For the text-containing cell, return its midpoint in [X, Y] coordinate format. 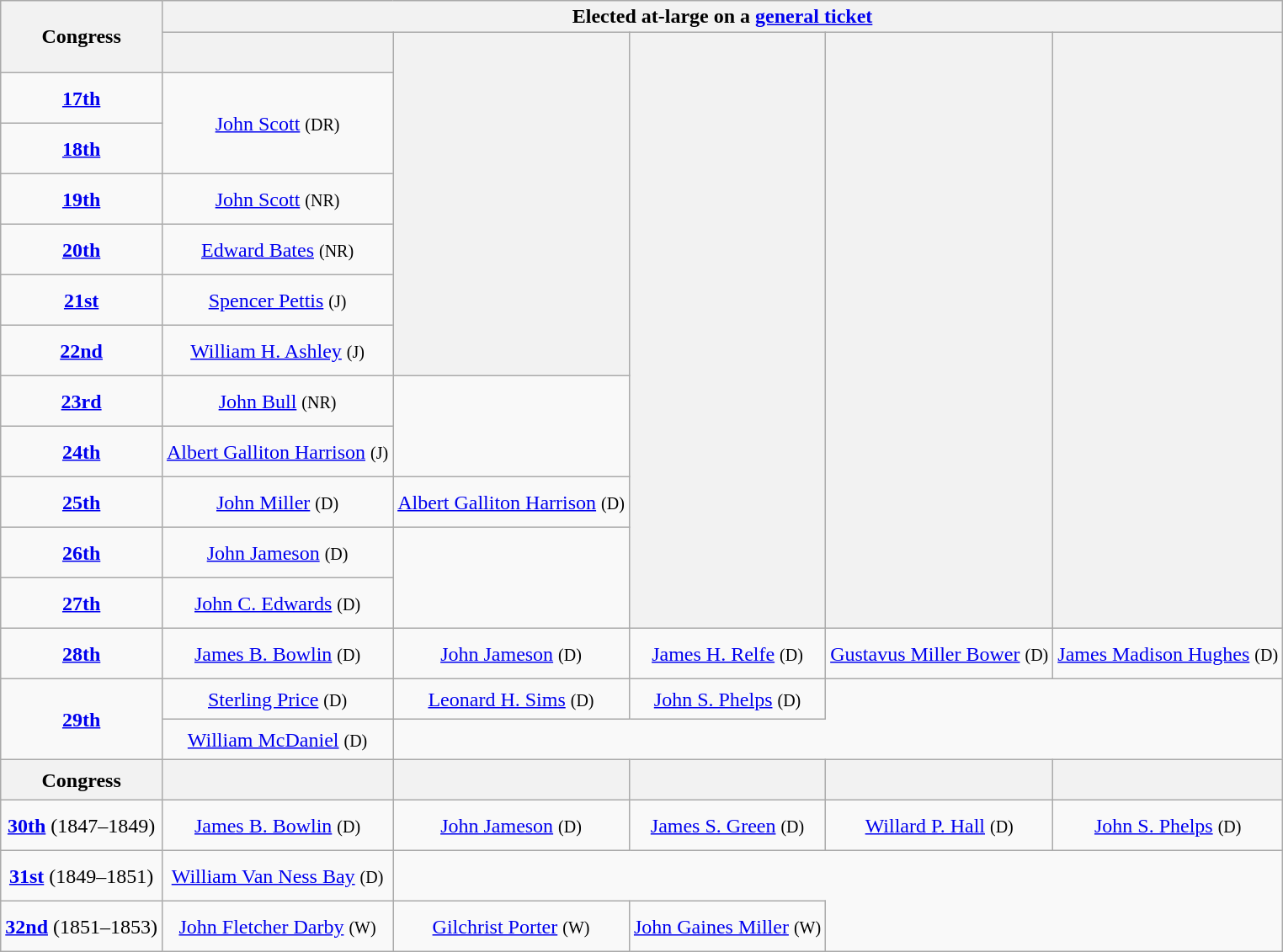
22nd [82, 351]
Sterling Price (D) [277, 699]
William McDaniel (D) [277, 740]
Gustavus Miller Bower (D) [940, 654]
31st (1849–1851) [82, 876]
John Bull (NR) [277, 402]
32nd (1851–1853) [82, 927]
Elected at-large on a general ticket [722, 17]
Edward Bates (NR) [277, 250]
James Madison Hughes (D) [1169, 654]
Gilchrist Porter (W) [512, 927]
27th [82, 604]
23rd [82, 402]
20th [82, 250]
21st [82, 300]
Willard P. Hall (D) [940, 826]
Leonard H. Sims (D) [512, 699]
17th [82, 98]
Spencer Pettis (J) [277, 300]
18th [82, 149]
William H. Ashley (J) [277, 351]
John Gaines Miller (W) [727, 927]
John C. Edwards (D) [277, 604]
Albert Galliton Harrison (J) [277, 452]
John Fletcher Darby (W) [277, 927]
William Van Ness Bay (D) [277, 876]
Albert Galliton Harrison (D) [512, 503]
24th [82, 452]
29th [82, 720]
25th [82, 503]
28th [82, 654]
30th (1847–1849) [82, 826]
James S. Green (D) [727, 826]
John Scott (NR) [277, 199]
26th [82, 553]
James H. Relfe (D) [727, 654]
John Miller (D) [277, 503]
19th [82, 199]
John Scott (DR) [277, 124]
